Detect which cell encompasses the target text, then output its (X, Y) center coordinate. 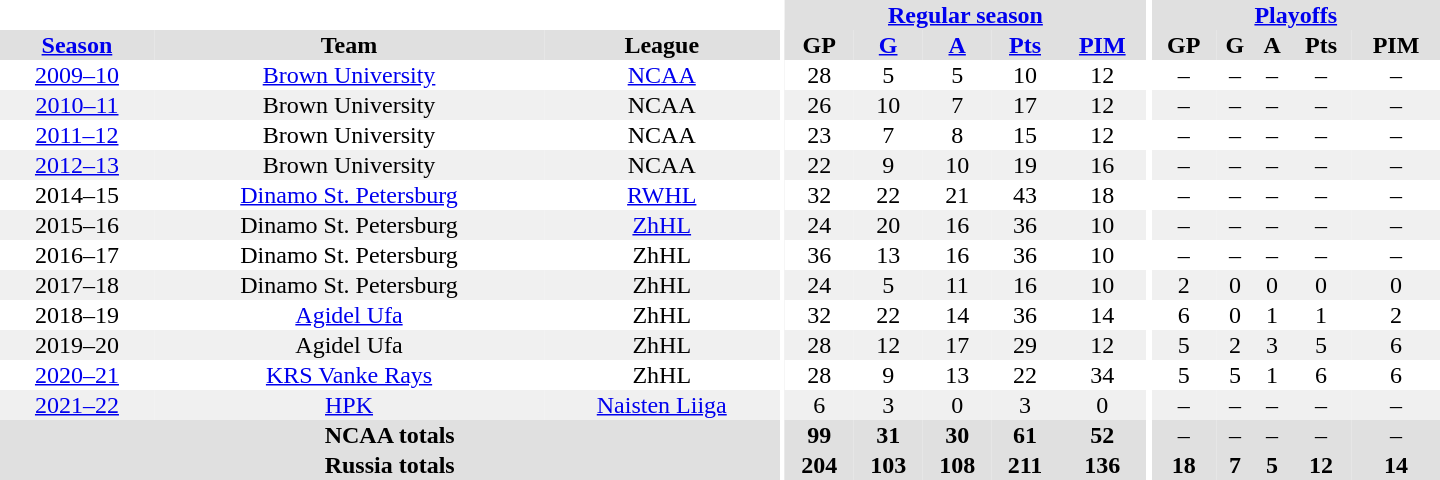
Playoffs (1296, 15)
15 (1026, 135)
61 (1026, 435)
Naisten Liiga (662, 405)
Regular season (966, 15)
204 (820, 465)
30 (958, 435)
136 (1102, 465)
103 (888, 465)
211 (1026, 465)
43 (1026, 195)
26 (820, 105)
HPK (349, 405)
31 (888, 435)
29 (1026, 345)
21 (958, 195)
2010–11 (77, 105)
2009–10 (77, 75)
NCAA totals (390, 435)
99 (820, 435)
108 (958, 465)
2018–19 (77, 315)
2014–15 (77, 195)
20 (888, 225)
RWHL (662, 195)
2011–12 (77, 135)
Team (349, 45)
League (662, 45)
19 (1026, 165)
Russia totals (390, 465)
2019–20 (77, 345)
23 (820, 135)
8 (958, 135)
2020–21 (77, 375)
2017–18 (77, 285)
KRS Vanke Rays (349, 375)
34 (1102, 375)
2016–17 (77, 255)
52 (1102, 435)
2021–22 (77, 405)
2012–13 (77, 165)
11 (958, 285)
2015–16 (77, 225)
Season (77, 45)
